For the text-containing cell, return its midpoint in (X, Y) coordinate format. 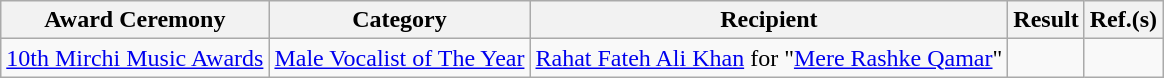
Award Ceremony (135, 20)
Result (1046, 20)
10th Mirchi Music Awards (135, 58)
Male Vocalist of The Year (400, 58)
Recipient (769, 20)
Rahat Fateh Ali Khan for "Mere Rashke Qamar" (769, 58)
Category (400, 20)
Ref.(s) (1123, 20)
